Detect which cell encompasses the target text, then output its [x, y] center coordinate. 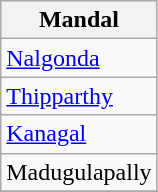
Mandal [79, 20]
Thipparthy [79, 96]
Nalgonda [79, 58]
Kanagal [79, 134]
Madugulapally [79, 172]
